Pinpoint the cell where the given text exists, returning its (x, y) midpoint coordinate. 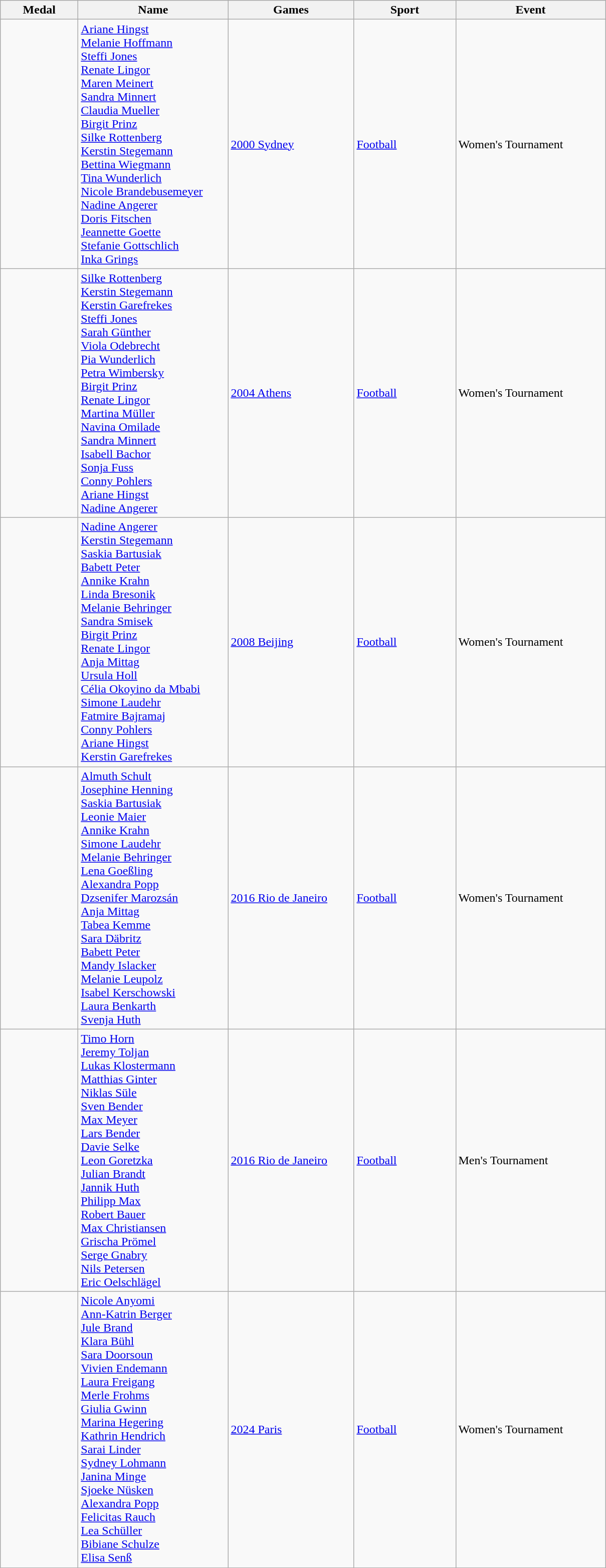
Games (291, 10)
Event (530, 10)
Sport (405, 10)
Men's Tournament (530, 1160)
Medal (39, 10)
2004 Athens (291, 393)
Name (153, 10)
2008 Beijing (291, 642)
2024 Paris (291, 1430)
2000 Sydney (291, 144)
